Detect which cell encompasses the target text, then output its (X, Y) center coordinate. 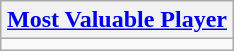
Most Valuable Player (116, 20)
